Extract the [x, y] coordinate from the center of the cell holding the provided text.  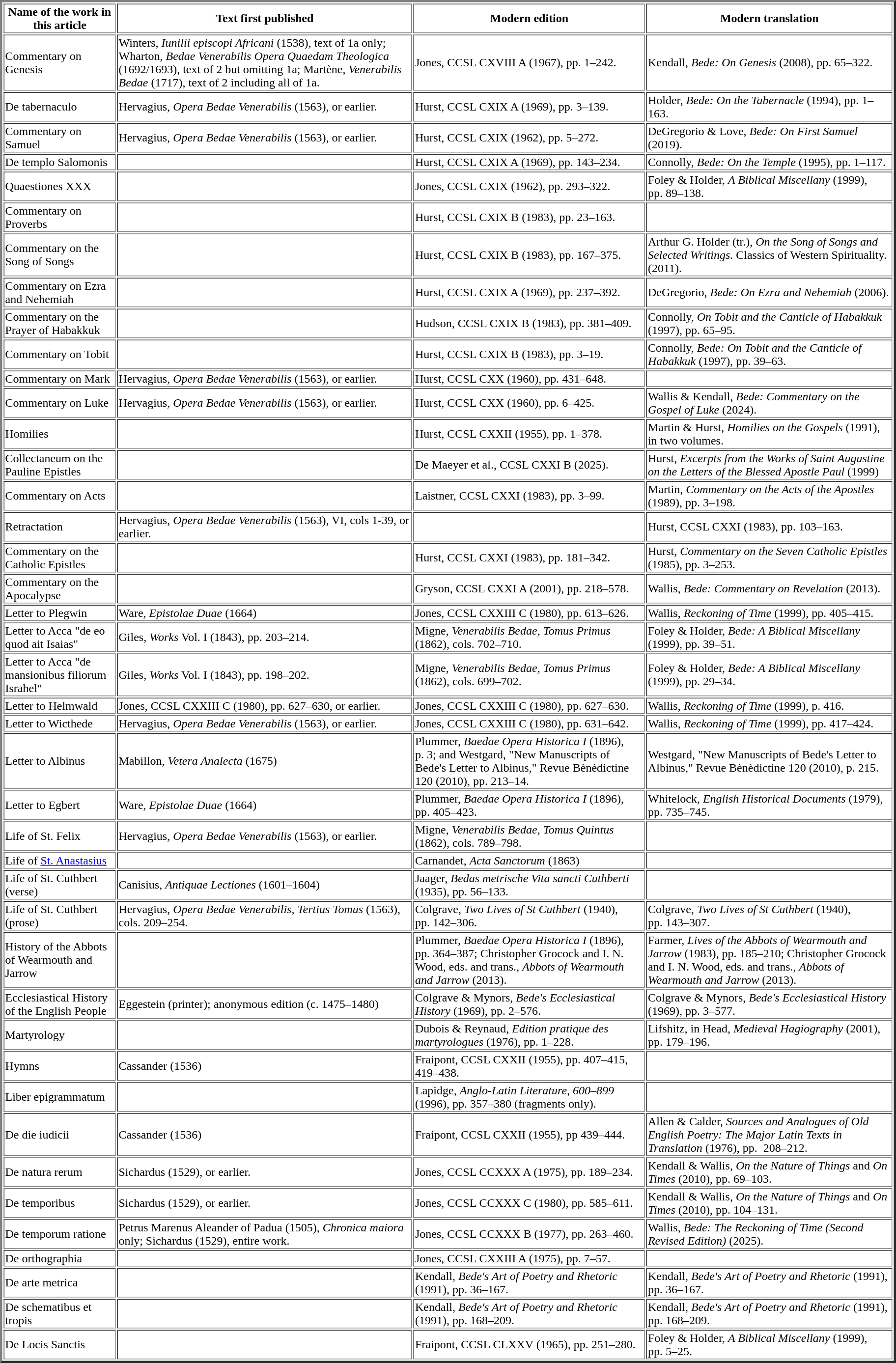
Westgard, "New Manuscripts of Bede's Letter to Albinus," Revue Bènèdictine 120 (2010), p. 215. [769, 761]
DeGregorio & Love, Bede: On First Samuel (2019). [769, 138]
Fraipont, CCSL CXXII (1955), pp. 407–415, 419–438. [530, 1066]
Commentary on Luke [60, 403]
De schematibus et tropis [60, 1313]
Hurst, Excerpts from the Works of Saint Augustine on the Letters of the Blessed Apostle Paul (1999) [769, 465]
Martin & Hurst, Homilies on the Gospels (1991), in two volumes. [769, 434]
Jones, CCSL CCXXX B (1977), pp. 263–460. [530, 1234]
Modern edition [530, 19]
De templo Salomonis [60, 162]
Mabillon, Vetera Analecta (1675) [265, 761]
Fraipont, CCSL CLXXV (1965), pp. 251–280. [530, 1345]
Life of St. Cuthbert (verse) [60, 885]
Jones, CCSL CCXXX C (1980), pp. 585–611. [530, 1203]
Hymns [60, 1066]
Commentary on Acts [60, 496]
Liber epigrammatum [60, 1097]
Letter to Helmwald [60, 705]
History of the Abbots of Wearmouth and Jarrow [60, 960]
Jones, CCSL CXXIII A (1975), pp. 7–57. [530, 1258]
Hurst, CCSL CXXI (1983), pp. 103–163. [769, 527]
Jones, CCSL CXXIII C (1980), pp. 627–630. [530, 705]
Connolly, On Tobit and the Canticle of Habakkuk (1997), pp. 65–95. [769, 323]
Canisius, Antiquae Lectiones (1601–1604) [265, 885]
Plummer, Baedae Opera Historica I (1896), pp. 364–387; Christopher Grocock and I. N. Wood, eds. and trans., Abbots of Wearmouth and Jarrow (2013). [530, 960]
Hurst, CCSL CXIX A (1969), pp. 143–234. [530, 162]
Lapidge, Anglo-Latin Literature, 600–899 (1996), pp. 357–380 (fragments only). [530, 1097]
Retractation [60, 527]
Laistner, CCSL CXXI (1983), pp. 3–99. [530, 496]
Hurst, Commentary on the Seven Catholic Epistles (1985), pp. 3–253. [769, 558]
Life of St. Felix [60, 836]
Migne, Venerabilis Bedae, Tomus Quintus (1862), cols. 789–798. [530, 836]
Connolly, Bede: On Tobit and the Canticle of Habakkuk (1997), pp. 39–63. [769, 355]
De Maeyer et al., CCSL CXXI B (2025). [530, 465]
Letter to Albinus [60, 761]
Commentary on Proverbs [60, 217]
Letter to Plegwin [60, 613]
De arte metrica [60, 1283]
Commentary on the Song of Songs [60, 255]
De die iudicii [60, 1135]
Foley & Holder, A Biblical Miscellany (1999), pp. 5–25. [769, 1345]
Carnandet, Acta Sanctorum (1863) [530, 861]
Allen & Calder, Sources and Analogues of Old English Poetry: The Major Latin Texts in Translation (1976), pp. 208–212. [769, 1135]
Hurst, CCSL CXXI (1983), pp. 181–342. [530, 558]
Jones, CCSL CXXIII C (1980), pp. 627–630, or earlier. [265, 705]
Migne, Venerabilis Bedae, Tomus Primus (1862), cols. 702–710. [530, 638]
Gryson, CCSL CXXI A (2001), pp. 218–578. [530, 588]
Life of St. Cuthbert (prose) [60, 916]
Eggestein (printer); anonymous edition (c. 1475–1480) [265, 1004]
Hervagius, Opera Bedae Venerabilis (1563), VI, cols 1-39, or earlier. [265, 527]
Hurst, CCSL CXIX B (1983), pp. 23–163. [530, 217]
Commentary on Mark [60, 378]
Ecclesiastical History of the English People [60, 1004]
Jones, CCSL CXIX (1962), pp. 293–322. [530, 187]
Commentary on Ezra and Nehemiah [60, 293]
De Locis Sanctis [60, 1345]
De temporibus [60, 1203]
Foley & Holder, A Biblical Miscellany (1999), pp. 89–138. [769, 187]
Commentary on the Prayer of Habakkuk [60, 323]
DeGregorio, Bede: On Ezra and Nehemiah (2006). [769, 293]
Hurst, CCSL CXIX (1962), pp. 5–272. [530, 138]
Commentary on Tobit [60, 355]
Life of St. Anastasius [60, 861]
Hudson, CCSL CXIX B (1983), pp. 381–409. [530, 323]
Foley & Holder, Bede: A Biblical Miscellany (1999), pp. 29–34. [769, 675]
Giles, Works Vol. I (1843), pp. 203–214. [265, 638]
Hurst, CCSL CXIX A (1969), pp. 3–139. [530, 107]
Kendall, Bede: On Genesis (2008), pp. 65–322. [769, 62]
Migne, Venerabilis Bedae, Tomus Primus (1862), cols. 699–702. [530, 675]
Hurst, CCSL CXIX B (1983), pp. 167–375. [530, 255]
Jones, CCSL CXVIII A (1967), pp. 1–242. [530, 62]
Jones, CCSL CCXXX A (1975), pp. 189–234. [530, 1172]
Kendall & Wallis, On the Nature of Things and On Times (2010), pp. 104–131. [769, 1203]
Martin, Commentary on the Acts of the Apostles (1989), pp. 3–198. [769, 496]
Dubois & Reynaud, Edition pratique des martyrologues (1976), pp. 1–228. [530, 1035]
Letter to Egbert [60, 806]
Commentary on the Catholic Epistles [60, 558]
Text first published [265, 19]
Jaager, Bedas metrische Vita sancti Cuthberti (1935), pp. 56–133. [530, 885]
De tabernaculo [60, 107]
Wallis, Bede: Commentary on Revelation (2013). [769, 588]
Lifshitz, in Head, Medieval Hagiography (2001), pp. 179–196. [769, 1035]
Wallis, Bede: The Reckoning of Time (Second Revised Edition) (2025). [769, 1234]
Wallis, Reckoning of Time (1999), p. 416. [769, 705]
Petrus Marenus Aleander of Padua (1505), Chronica maiora only; Sichardus (1529), entire work. [265, 1234]
Letter to Acca "de mansionibus filiorum Israhel" [60, 675]
Wallis, Reckoning of Time (1999), pp. 405–415. [769, 613]
De orthographia [60, 1258]
Plummer, Baedae Opera Historica I (1896), pp. 405–423. [530, 806]
Commentary on Genesis [60, 62]
Wallis & Kendall, Bede: Commentary on the Gospel of Luke (2024). [769, 403]
Arthur G. Holder (tr.), On the Song of Songs and Selected Writings. Classics of Western Spirituality. (2011). [769, 255]
Letter to Acca "de eo quod ait Isaias" [60, 638]
Commentary on Samuel [60, 138]
Jones, CCSL CXXIII C (1980), pp. 613–626. [530, 613]
Quaestiones XXX [60, 187]
Kendall & Wallis, On the Nature of Things and On Times (2010), pp. 69–103. [769, 1172]
Letter to Wicthede [60, 723]
Giles, Works Vol. I (1843), pp. 198–202. [265, 675]
Collectaneum on the Pauline Epistles [60, 465]
Homilies [60, 434]
Colgrave & Mynors, Bede's Ecclesiastical History (1969), pp. 3–577. [769, 1004]
Hurst, CCSL CXXII (1955), pp. 1–378. [530, 434]
Colgrave & Mynors, Bede's Ecclesiastical History (1969), pp. 2–576. [530, 1004]
Commentary on the Apocalypse [60, 588]
Name of the work in this article [60, 19]
Modern translation [769, 19]
De temporum ratione [60, 1234]
Hervagius, Opera Bedae Venerabilis, Tertius Tomus (1563), cols. 209–254. [265, 916]
Wallis, Reckoning of Time (1999), pp. 417–424. [769, 723]
Connolly, Bede: On the Temple (1995), pp. 1–117. [769, 162]
Colgrave, Two Lives of St Cuthbert (1940), pp. 142–306. [530, 916]
Whitelock, English Historical Documents (1979), pp. 735–745. [769, 806]
Hurst, CCSL CXX (1960), pp. 431–648. [530, 378]
Colgrave, Two Lives of St Cuthbert (1940), pp. 143–307. [769, 916]
Hurst, CCSL CXIX B (1983), pp. 3–19. [530, 355]
Holder, Bede: On the Tabernacle (1994), pp. 1–163. [769, 107]
Fraipont, CCSL CXXII (1955), pp 439–444. [530, 1135]
Hurst, CCSL CXIX A (1969), pp. 237–392. [530, 293]
De natura rerum [60, 1172]
Jones, CCSL CXXIII C (1980), pp. 631–642. [530, 723]
Foley & Holder, Bede: A Biblical Miscellany (1999), pp. 39–51. [769, 638]
Martyrology [60, 1035]
Hurst, CCSL CXX (1960), pp. 6–425. [530, 403]
